Locate the cell with the specified text and output its (X, Y) center coordinate. 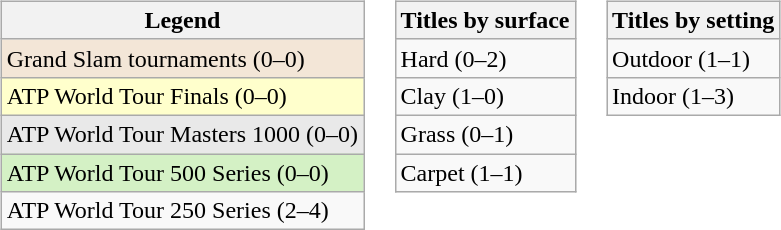
ATP World Tour Masters 1000 (0–0) (182, 134)
Titles by surface (485, 20)
Carpet (1–1) (485, 173)
Clay (1–0) (485, 96)
ATP World Tour 500 Series (0–0) (182, 173)
Legend (182, 20)
Grass (0–1) (485, 134)
Indoor (1–3) (694, 96)
Titles by setting (694, 20)
Grand Slam tournaments (0–0) (182, 58)
Outdoor (1–1) (694, 58)
Hard (0–2) (485, 58)
ATP World Tour Finals (0–0) (182, 96)
ATP World Tour 250 Series (2–4) (182, 211)
